Output the [X, Y] coordinate of the center of the cell containing the given text.  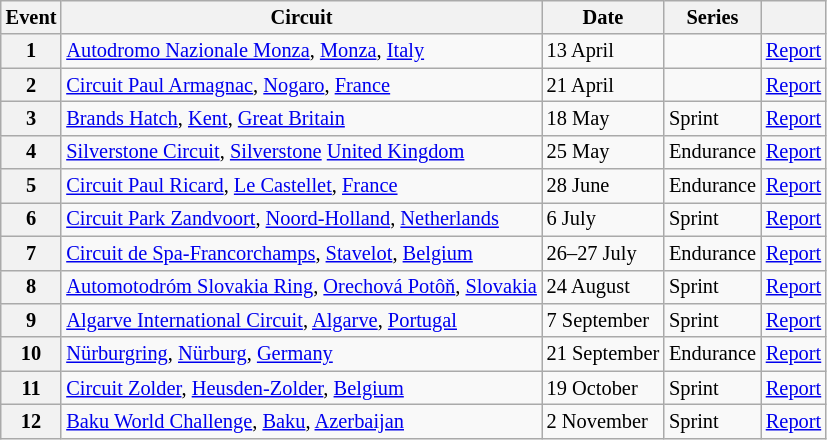
13 April [603, 51]
21 September [603, 354]
18 May [603, 118]
7 [32, 253]
Automotodróm Slovakia Ring, Orechová Potôň, Slovakia [301, 287]
Silverstone Circuit, Silverstone United Kingdom [301, 152]
24 August [603, 287]
Circuit Paul Ricard, Le Castellet, France [301, 186]
Circuit de Spa-Francorchamps, Stavelot, Belgium [301, 253]
25 May [603, 152]
Algarve International Circuit, Algarve, Portugal [301, 320]
Circuit [301, 17]
4 [32, 152]
21 April [603, 85]
10 [32, 354]
Series [712, 17]
Nürburgring, Nürburg, Germany [301, 354]
Circuit Paul Armagnac, Nogaro, France [301, 85]
6 July [603, 219]
7 September [603, 320]
3 [32, 118]
19 October [603, 388]
Baku World Challenge, Baku, Azerbaijan [301, 421]
12 [32, 421]
28 June [603, 186]
Circuit Zolder, Heusden-Zolder, Belgium [301, 388]
6 [32, 219]
Date [603, 17]
Brands Hatch, Kent, Great Britain [301, 118]
1 [32, 51]
Event [32, 17]
Autodromo Nazionale Monza, Monza, Italy [301, 51]
Circuit Park Zandvoort, Noord-Holland, Netherlands [301, 219]
26–27 July [603, 253]
9 [32, 320]
2 November [603, 421]
8 [32, 287]
5 [32, 186]
2 [32, 85]
11 [32, 388]
